Determine the [X, Y] coordinate at the center of the cell enclosing the given text.  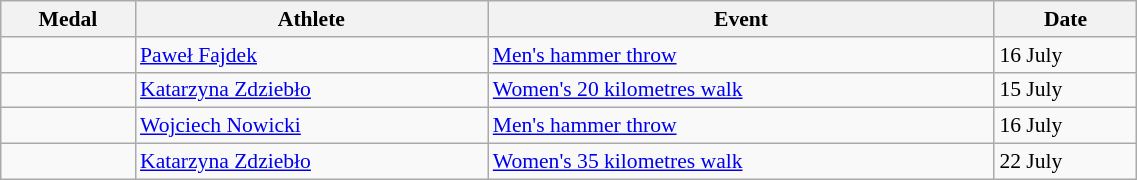
15 July [1066, 90]
22 July [1066, 162]
Women's 35 kilometres walk [742, 162]
Paweł Fajdek [312, 55]
Athlete [312, 19]
Medal [68, 19]
Date [1066, 19]
Wojciech Nowicki [312, 126]
Women's 20 kilometres walk [742, 90]
Event [742, 19]
